Output the (x, y) coordinate of the center of the cell containing the given text.  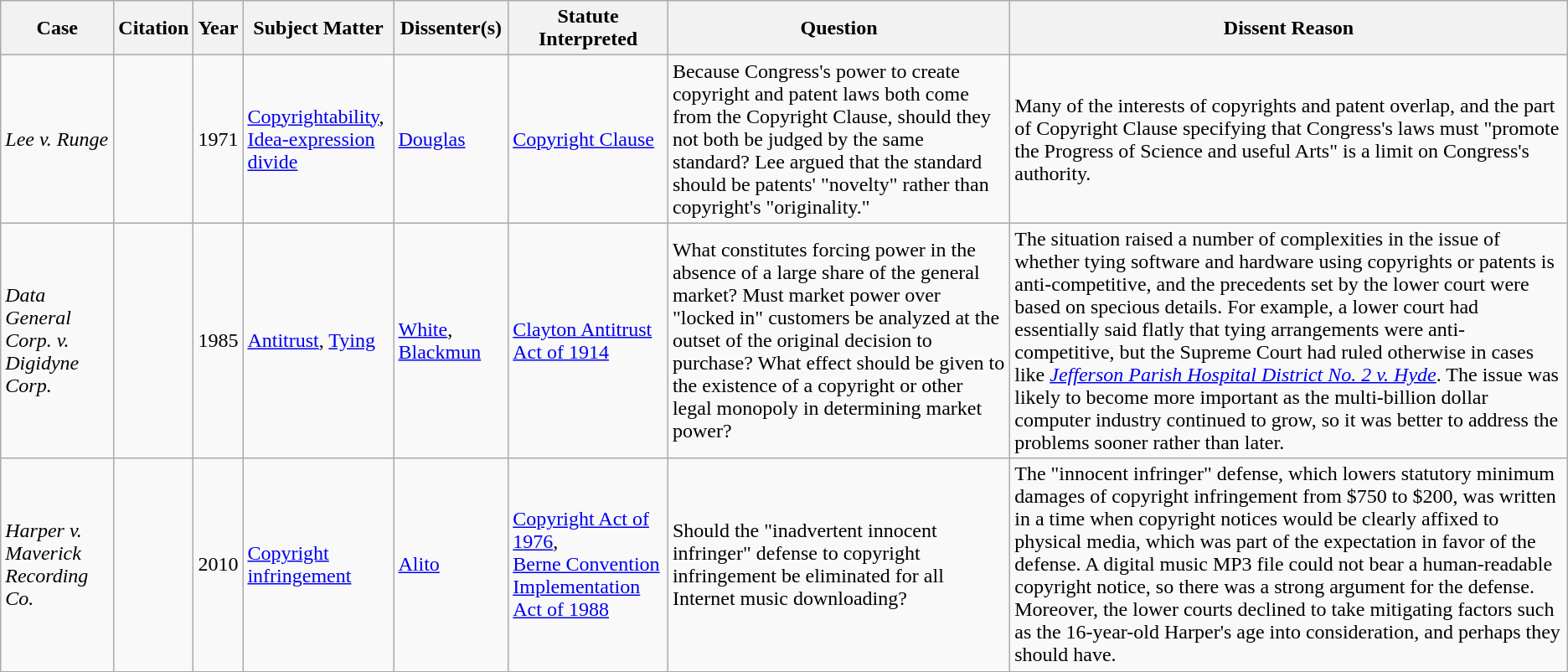
Harper v. Maverick Recording Co. (57, 565)
Should the "inadvertent innocent infringer" defense to copyright infringement be eliminated for all Internet music downloading? (838, 565)
2010 (218, 565)
Douglas (451, 139)
Clayton Antitrust Act of 1914 (588, 340)
Antitrust, Tying (318, 340)
White, Blackmun (451, 340)
Copyright Act of 1976,Berne Convention Implementation Act of 1988 (588, 565)
Statute Interpreted (588, 28)
Lee v. Runge (57, 139)
1985 (218, 340)
Citation (154, 28)
Dissenter(s) (451, 28)
Data General Corp. v. Digidyne Corp. (57, 340)
Copyright infringement (318, 565)
Question (838, 28)
Case (57, 28)
Year (218, 28)
Dissent Reason (1289, 28)
Copyright Clause (588, 139)
1971 (218, 139)
Copyrightability,Idea-expression divide (318, 139)
Alito (451, 565)
Subject Matter (318, 28)
